Detect which cell encompasses the target text, then output its [X, Y] center coordinate. 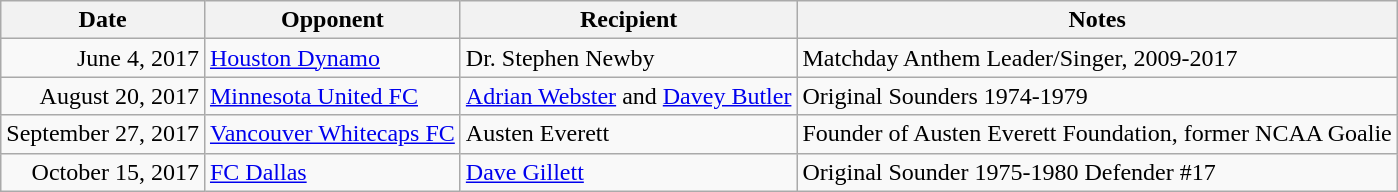
Vancouver Whitecaps FC [332, 134]
Date [103, 20]
June 4, 2017 [103, 58]
Houston Dynamo [332, 58]
Recipient [628, 20]
FC Dallas [332, 172]
August 20, 2017 [103, 96]
Founder of Austen Everett Foundation, former NCAA Goalie [1097, 134]
September 27, 2017 [103, 134]
Original Sounders 1974-1979 [1097, 96]
Minnesota United FC [332, 96]
Austen Everett [628, 134]
October 15, 2017 [103, 172]
Original Sounder 1975-1980 Defender #17 [1097, 172]
Opponent [332, 20]
Adrian Webster and Davey Butler [628, 96]
Notes [1097, 20]
Matchday Anthem Leader/Singer, 2009-2017 [1097, 58]
Dr. Stephen Newby [628, 58]
Dave Gillett [628, 172]
